Output the (x, y) coordinate of the center of the cell containing the given text.  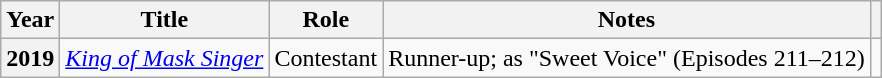
King of Mask Singer (164, 58)
2019 (30, 58)
Year (30, 20)
Title (164, 20)
Runner-up; as "Sweet Voice" (Episodes 211–212) (627, 58)
Role (326, 20)
Notes (627, 20)
Contestant (326, 58)
